Determine the [x, y] coordinate at the center of the cell enclosing the given text.  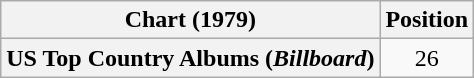
26 [427, 58]
Position [427, 20]
Chart (1979) [190, 20]
US Top Country Albums (Billboard) [190, 58]
